Capture the cell that displays the provided text and extract its (x, y) central coordinate. 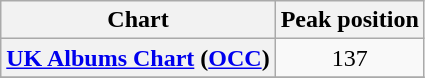
137 (350, 58)
Chart (138, 20)
Peak position (350, 20)
UK Albums Chart (OCC) (138, 58)
